Scan for the cell matching the given text and deliver its (x, y) coordinate at center. 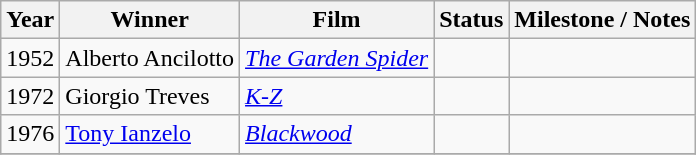
1952 (30, 58)
The Garden Spider (337, 58)
Tony Ianzelo (150, 134)
K-Z (337, 96)
Status (472, 20)
Giorgio Treves (150, 96)
Alberto Ancilotto (150, 58)
Film (337, 20)
Winner (150, 20)
Year (30, 20)
Milestone / Notes (602, 20)
1976 (30, 134)
1972 (30, 96)
Blackwood (337, 134)
